Provide the [x, y] coordinate of the cell's center where the given text is located.  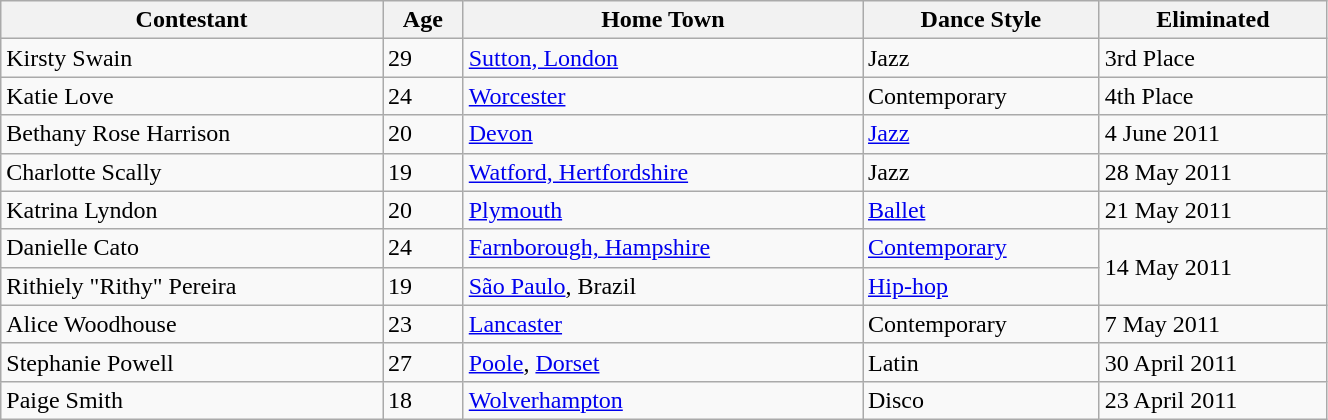
Wolverhampton [662, 400]
Plymouth [662, 210]
Lancaster [662, 324]
Worcester [662, 96]
Paige Smith [192, 400]
7 May 2011 [1212, 324]
Stephanie Powell [192, 362]
Rithiely "Rithy" Pereira [192, 286]
São Paulo, Brazil [662, 286]
Charlotte Scally [192, 172]
Alice Woodhouse [192, 324]
Age [422, 20]
Danielle Cato [192, 248]
21 May 2011 [1212, 210]
Latin [980, 362]
Bethany Rose Harrison [192, 134]
Katrina Lyndon [192, 210]
Home Town [662, 20]
4 June 2011 [1212, 134]
Dance Style [980, 20]
18 [422, 400]
23 [422, 324]
29 [422, 58]
Eliminated [1212, 20]
Watford, Hertfordshire [662, 172]
Poole, Dorset [662, 362]
30 April 2011 [1212, 362]
23 April 2011 [1212, 400]
14 May 2011 [1212, 267]
Farnborough, Hampshire [662, 248]
28 May 2011 [1212, 172]
Contestant [192, 20]
Sutton, London [662, 58]
27 [422, 362]
3rd Place [1212, 58]
4th Place [1212, 96]
Disco [980, 400]
Hip-hop [980, 286]
Kirsty Swain [192, 58]
Devon [662, 134]
Katie Love [192, 96]
Ballet [980, 210]
